Return [x, y] of the center of cell containing provided text 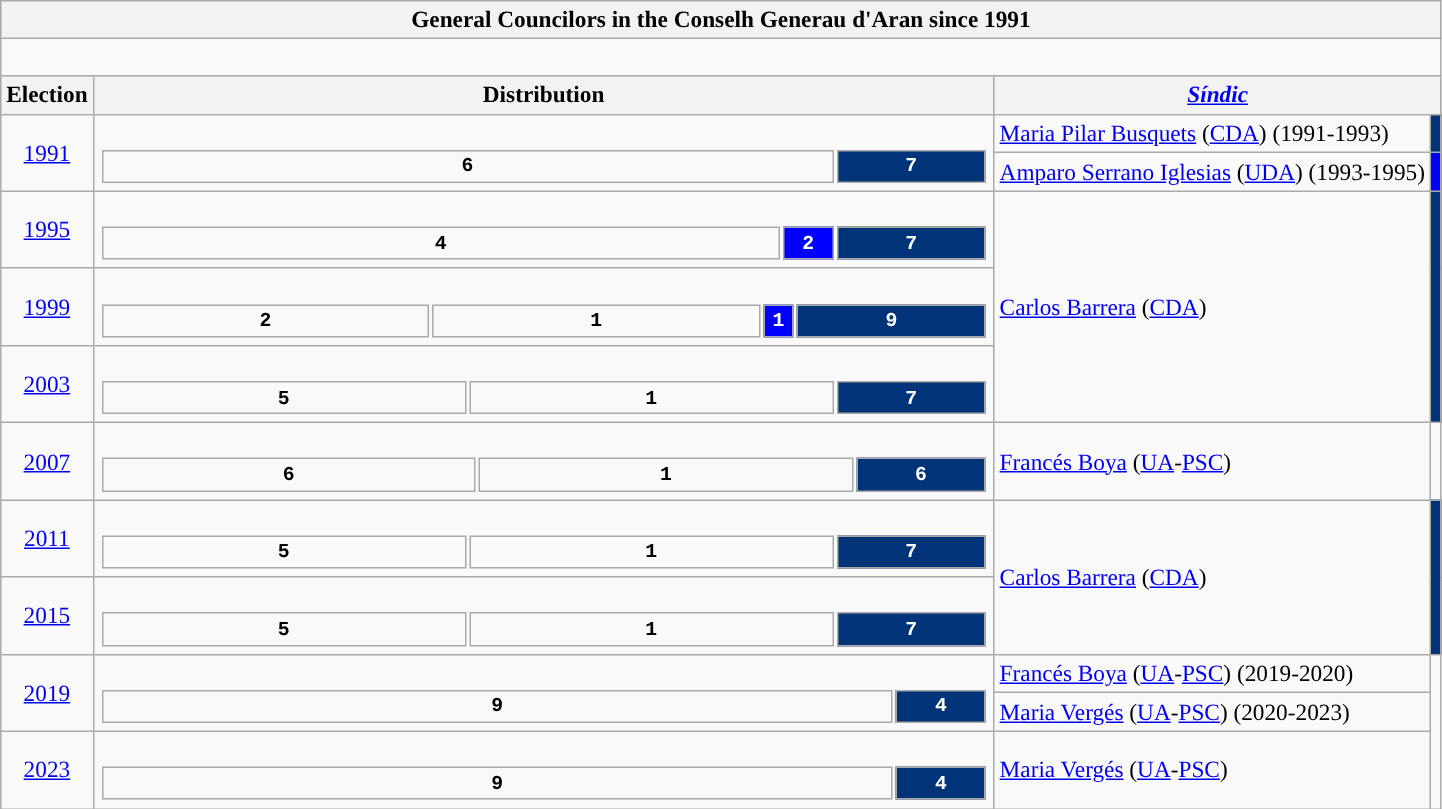
2011 [47, 538]
4 2 7 [544, 230]
1991 [47, 152]
2015 [47, 616]
Amparo Serrano Iglesias (UDA) (1993-1995) [1212, 172]
Maria Vergés (UA-PSC) [1212, 770]
Francés Boya (UA-PSC) [1212, 460]
Maria Vergés (UA-PSC) (2020-2023) [1212, 712]
2019 [47, 692]
2023 [47, 770]
Election [47, 95]
2003 [47, 384]
General Councilors in the Conselh Generau d'Aran since 1991 [721, 19]
1995 [47, 230]
2007 [47, 460]
1999 [47, 306]
6 1 6 [544, 460]
2 1 1 9 [544, 306]
Distribution [544, 95]
6 7 [544, 152]
Francés Boya (UA-PSC) (2019-2020) [1212, 674]
Maria Pilar Busquets (CDA) (1991-1993) [1212, 134]
Síndic [1218, 95]
